Identify which cell holds the provided text, then report its [x, y] central coordinate. 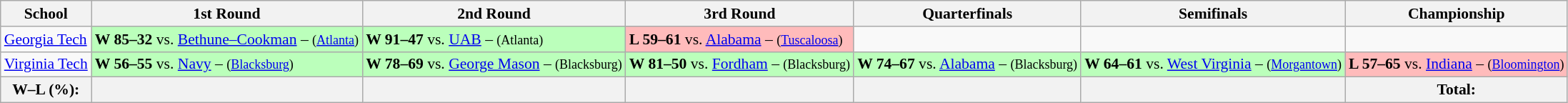
Semifinals [1213, 14]
Virginia Tech [46, 64]
L 57–65 vs. Indiana – (Bloomington) [1456, 64]
W 81–50 vs. Fordham – (Blacksburg) [740, 64]
1st Round [227, 14]
W–L (%): [46, 90]
W 91–47 vs. UAB – (Atlanta) [494, 39]
W 74–67 vs. Alabama – (Blacksburg) [967, 64]
W 56–55 vs. Navy – (Blacksburg) [227, 64]
W 78–69 vs. George Mason – (Blacksburg) [494, 64]
L 59–61 vs. Alabama – (Tuscaloosa) [740, 39]
Georgia Tech [46, 39]
W 85–32 vs. Bethune–Cookman – (Atlanta) [227, 39]
3rd Round [740, 14]
Championship [1456, 14]
School [46, 14]
2nd Round [494, 14]
Quarterfinals [967, 14]
Total: [1456, 90]
W 64–61 vs. West Virginia – (Morgantown) [1213, 64]
